Scan for the cell matching the given text and deliver its (x, y) coordinate at center. 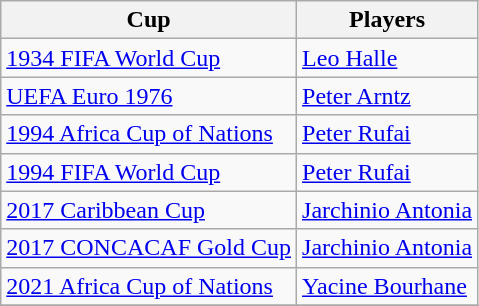
Leo Halle (388, 58)
2021 Africa Cup of Nations (149, 286)
2017 CONCACAF Gold Cup (149, 248)
1994 FIFA World Cup (149, 172)
2017 Caribbean Cup (149, 210)
Cup (149, 20)
Peter Arntz (388, 96)
1934 FIFA World Cup (149, 58)
UEFA Euro 1976 (149, 96)
1994 Africa Cup of Nations (149, 134)
Players (388, 20)
Yacine Bourhane (388, 286)
